Return (X, Y) of the center of cell containing provided text 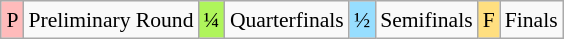
F (489, 20)
Semifinals (426, 20)
Quarterfinals (287, 20)
Preliminary Round (110, 20)
¼ (211, 20)
P (12, 20)
Finals (532, 20)
½ (362, 20)
